For the text-containing cell, return its midpoint in (X, Y) coordinate format. 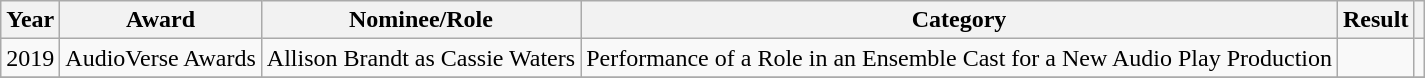
Result (1376, 20)
Nominee/Role (420, 20)
2019 (30, 58)
Year (30, 20)
Allison Brandt as Cassie Waters (420, 58)
Performance of a Role in an Ensemble Cast for a New Audio Play Production (960, 58)
Category (960, 20)
AudioVerse Awards (160, 58)
Award (160, 20)
